Output the (X, Y) coordinate of the center of the cell containing the given text.  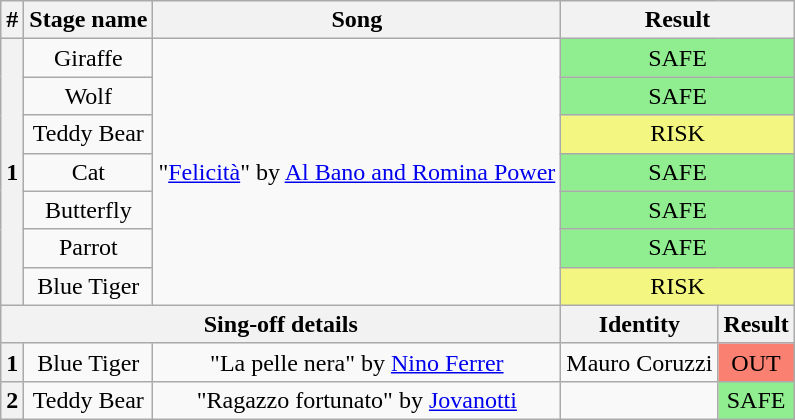
Parrot (88, 248)
Mauro Coruzzi (640, 362)
Giraffe (88, 58)
"Ragazzo fortunato" by Jovanotti (357, 400)
"La pelle nera" by Nino Ferrer (357, 362)
Identity (640, 324)
Song (357, 20)
Wolf (88, 96)
Butterfly (88, 210)
# (12, 20)
Cat (88, 172)
"Felicità" by Al Bano and Romina Power (357, 172)
2 (12, 400)
Sing-off details (281, 324)
OUT (756, 362)
Stage name (88, 20)
